Output the [X, Y] coordinate of the center of the cell containing the given text.  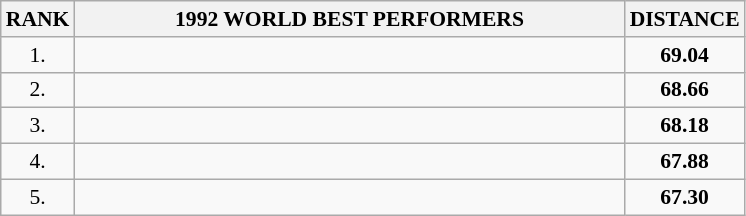
1. [38, 55]
2. [38, 90]
5. [38, 197]
68.66 [685, 90]
68.18 [685, 126]
4. [38, 162]
1992 WORLD BEST PERFORMERS [349, 19]
67.88 [685, 162]
DISTANCE [685, 19]
RANK [38, 19]
67.30 [685, 197]
3. [38, 126]
69.04 [685, 55]
